Output the [x, y] coordinate of the center of the cell containing the given text.  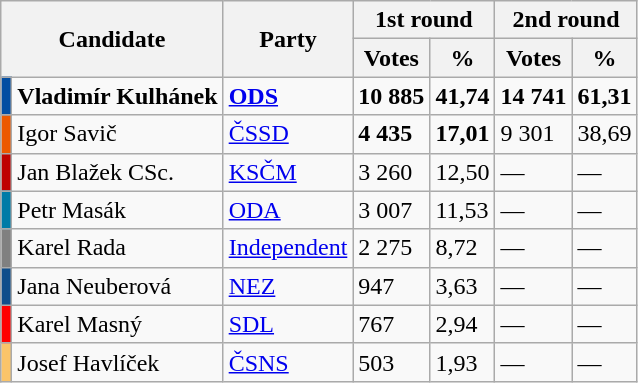
Karel Rada [118, 248]
ČSNS [288, 362]
11,53 [462, 210]
1st round [424, 20]
14 741 [534, 96]
Jana Neuberová [118, 286]
947 [392, 286]
17,01 [462, 134]
3 260 [392, 172]
ODS [288, 96]
2,94 [462, 324]
Petr Masák [118, 210]
Candidate [112, 39]
3,63 [462, 286]
12,50 [462, 172]
61,31 [604, 96]
Igor Savič [118, 134]
38,69 [604, 134]
8,72 [462, 248]
503 [392, 362]
Karel Masný [118, 324]
2nd round [566, 20]
Jan Blažek CSc. [118, 172]
41,74 [462, 96]
Party [288, 39]
1,93 [462, 362]
KSČM [288, 172]
767 [392, 324]
2 275 [392, 248]
ODA [288, 210]
SDL [288, 324]
NEZ [288, 286]
4 435 [392, 134]
Vladimír Kulhánek [118, 96]
10 885 [392, 96]
9 301 [534, 134]
Independent [288, 248]
Josef Havlíček [118, 362]
3 007 [392, 210]
ČSSD [288, 134]
